Search for the cell housing the specified text and yield its (x, y) center coordinate. 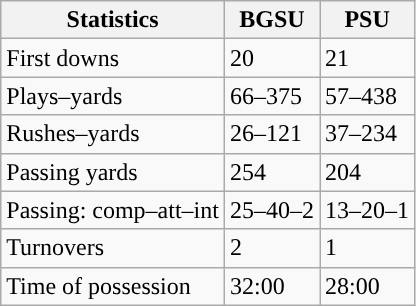
PSU (368, 20)
Passing: comp–att–int (113, 210)
20 (272, 58)
Plays–yards (113, 96)
28:00 (368, 286)
204 (368, 172)
254 (272, 172)
2 (272, 248)
37–234 (368, 134)
25–40–2 (272, 210)
Passing yards (113, 172)
BGSU (272, 20)
13–20–1 (368, 210)
Turnovers (113, 248)
1 (368, 248)
26–121 (272, 134)
Rushes–yards (113, 134)
Time of possession (113, 286)
Statistics (113, 20)
First downs (113, 58)
66–375 (272, 96)
32:00 (272, 286)
57–438 (368, 96)
21 (368, 58)
